Return [X, Y] of the center of cell containing provided text 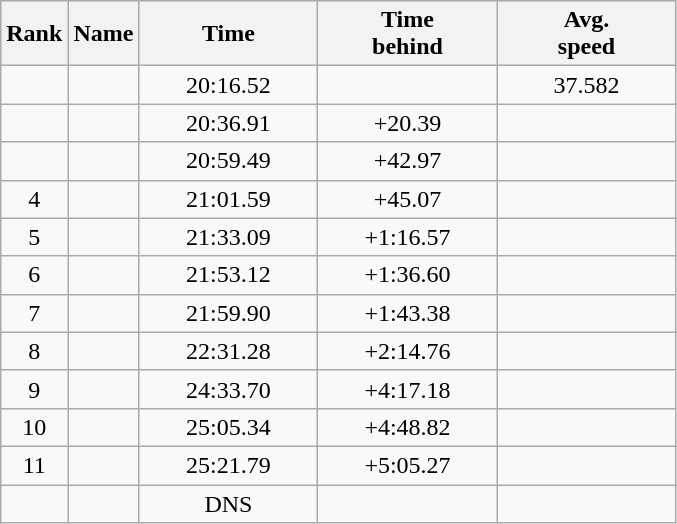
+42.97 [408, 161]
20:59.49 [228, 161]
+4:17.18 [408, 389]
Rank [34, 34]
9 [34, 389]
21:53.12 [228, 275]
37.582 [586, 85]
25:21.79 [228, 465]
20:16.52 [228, 85]
+1:16.57 [408, 237]
22:31.28 [228, 351]
+20.39 [408, 123]
11 [34, 465]
+45.07 [408, 199]
+1:36.60 [408, 275]
+1:43.38 [408, 313]
Avg.speed [586, 34]
20:36.91 [228, 123]
8 [34, 351]
24:33.70 [228, 389]
Timebehind [408, 34]
7 [34, 313]
21:01.59 [228, 199]
25:05.34 [228, 427]
+4:48.82 [408, 427]
Time [228, 34]
6 [34, 275]
5 [34, 237]
21:59.90 [228, 313]
+2:14.76 [408, 351]
4 [34, 199]
Name [104, 34]
+5:05.27 [408, 465]
10 [34, 427]
21:33.09 [228, 237]
DNS [228, 503]
